Detect which cell encompasses the target text, then output its (x, y) center coordinate. 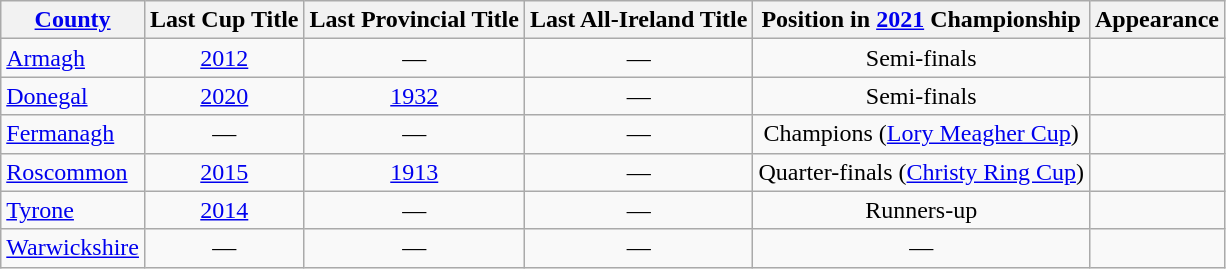
Position in 2021 Championship (922, 20)
Warwickshire (73, 248)
Armagh (73, 58)
Runners-up (922, 210)
Donegal (73, 96)
Last Cup Title (224, 20)
Appearance (1156, 20)
Fermanagh (73, 134)
Quarter-finals (Christy Ring Cup) (922, 172)
2020 (224, 96)
2014 (224, 210)
Last Provincial Title (414, 20)
Roscommon (73, 172)
Tyrone (73, 210)
2015 (224, 172)
2012 (224, 58)
Last All-Ireland Title (638, 20)
Champions (Lory Meagher Cup) (922, 134)
County (73, 20)
1932 (414, 96)
1913 (414, 172)
